Identify which cell holds the provided text, then report its (X, Y) central coordinate. 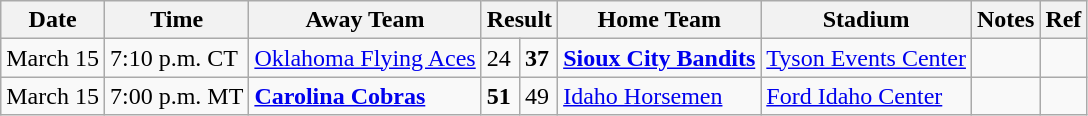
7:10 p.m. CT (176, 58)
Idaho Horsemen (660, 96)
Stadium (866, 20)
Date (53, 20)
Ref (1064, 20)
Result (519, 20)
Tyson Events Center (866, 58)
51 (500, 96)
Away Team (365, 20)
37 (538, 58)
Ford Idaho Center (866, 96)
24 (500, 58)
Notes (1005, 20)
Time (176, 20)
Home Team (660, 20)
Carolina Cobras (365, 96)
49 (538, 96)
Oklahoma Flying Aces (365, 58)
Sioux City Bandits (660, 58)
7:00 p.m. MT (176, 96)
